Search for the cell housing the specified text and yield its [X, Y] center coordinate. 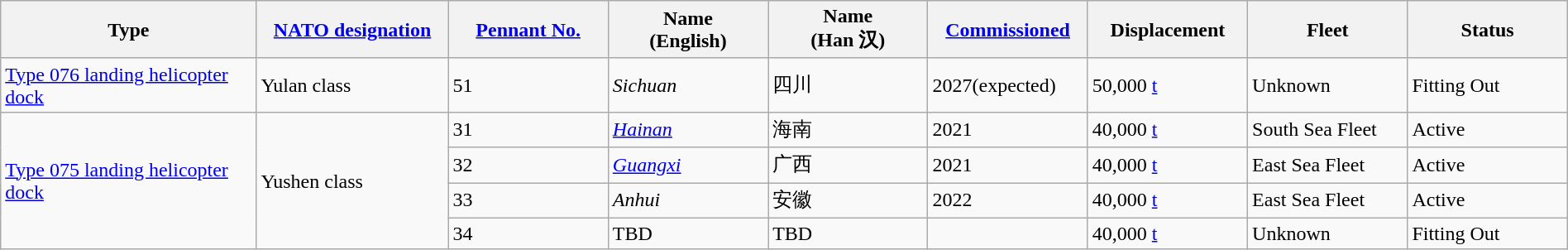
Commissioned [1007, 30]
South Sea Fleet [1328, 129]
31 [528, 129]
2027(expected) [1007, 84]
Yushen class [352, 180]
Name(Han 汉) [849, 30]
50,000 t [1168, 84]
Guangxi [688, 166]
Type [129, 30]
Name(English) [688, 30]
NATO designation [352, 30]
Displacement [1168, 30]
32 [528, 166]
Pennant No. [528, 30]
Anhui [688, 200]
Status [1487, 30]
安徽 [849, 200]
34 [528, 233]
Type 076 landing helicopter dock [129, 84]
Type 075 landing helicopter dock [129, 180]
2022 [1007, 200]
Hainan [688, 129]
Yulan class [352, 84]
海南 [849, 129]
四川 [849, 84]
Fleet [1328, 30]
Sichuan [688, 84]
51 [528, 84]
广西 [849, 166]
33 [528, 200]
